Detect which cell encompasses the target text, then output its (X, Y) center coordinate. 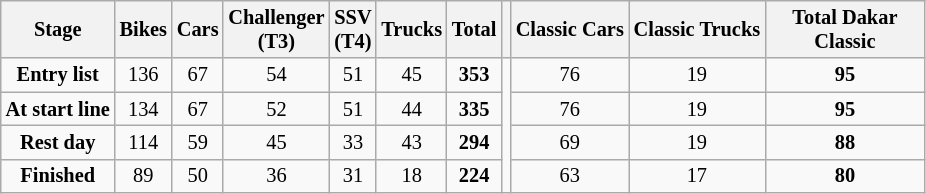
294 (474, 142)
52 (276, 109)
33 (352, 142)
Entry list (58, 75)
134 (144, 109)
89 (144, 176)
Total (474, 29)
114 (144, 142)
Trucks (411, 29)
Finished (58, 176)
136 (144, 75)
Total Dakar Classic (845, 29)
80 (845, 176)
Stage (58, 29)
Challenger(T3) (276, 29)
At start line (58, 109)
43 (411, 142)
224 (474, 176)
Classic Trucks (697, 29)
63 (570, 176)
59 (198, 142)
88 (845, 142)
69 (570, 142)
Rest day (58, 142)
Bikes (144, 29)
44 (411, 109)
50 (198, 176)
335 (474, 109)
17 (697, 176)
353 (474, 75)
54 (276, 75)
Cars (198, 29)
Classic Cars (570, 29)
18 (411, 176)
31 (352, 176)
36 (276, 176)
SSV(T4) (352, 29)
